Provide the [x, y] coordinate of the cell's center where the given text is located.  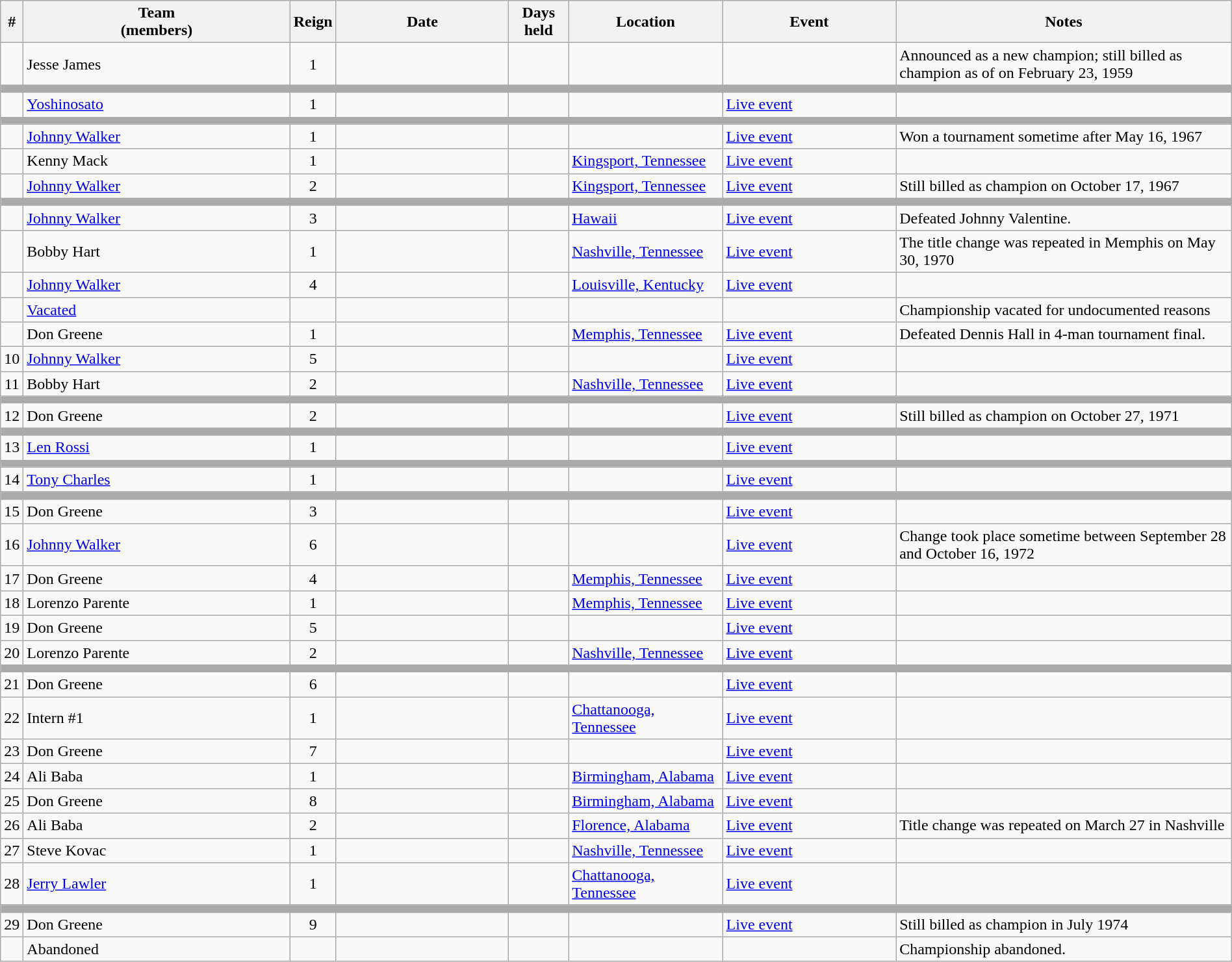
7 [313, 752]
Abandoned [157, 949]
Reign [313, 22]
Yoshinosato [157, 105]
Steve Kovac [157, 850]
18 [12, 603]
Won a tournament sometime after May 16, 1967 [1064, 136]
23 [12, 752]
Date [422, 22]
Championship vacated for undocumented reasons [1064, 310]
26 [12, 826]
Announced as a new champion; still billed as champion as of on February 23, 1959 [1064, 64]
Still billed as champion on October 27, 1971 [1064, 416]
16 [12, 544]
Still billed as champion on October 17, 1967 [1064, 186]
Louisville, Kentucky [646, 285]
13 [12, 448]
22 [12, 718]
Change took place sometime between September 28 and October 16, 1972 [1064, 544]
Daysheld [539, 22]
19 [12, 627]
Still billed as champion in July 1974 [1064, 924]
14 [12, 479]
Jerry Lawler [157, 883]
15 [12, 511]
27 [12, 850]
Len Rossi [157, 448]
29 [12, 924]
11 [12, 384]
Jesse James [157, 64]
24 [12, 776]
Defeated Dennis Hall in 4-man tournament final. [1064, 335]
Kenny Mack [157, 161]
Notes [1064, 22]
Championship abandoned. [1064, 949]
Intern #1 [157, 718]
21 [12, 685]
Hawaii [646, 218]
The title change was repeated in Memphis on May 30, 1970 [1064, 251]
28 [12, 883]
# [12, 22]
12 [12, 416]
9 [313, 924]
Defeated Johnny Valentine. [1064, 218]
Event [810, 22]
Tony Charles [157, 479]
8 [313, 801]
25 [12, 801]
Team(members) [157, 22]
17 [12, 578]
20 [12, 653]
10 [12, 359]
Vacated [157, 310]
Location [646, 22]
Title change was repeated on March 27 in Nashville [1064, 826]
Florence, Alabama [646, 826]
